Find where the given text appears and provide that cell's center as [X, Y] coordinate. 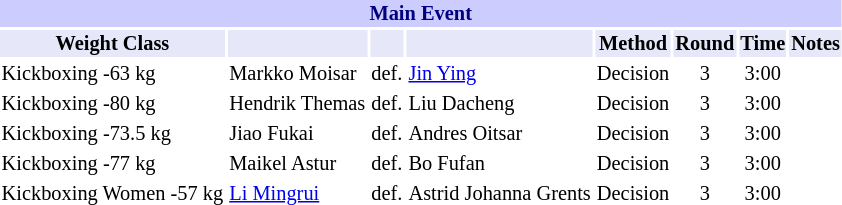
Hendrik Themas [298, 104]
Main Event [420, 14]
Weight Class [112, 44]
Method [632, 44]
Notes [816, 44]
Round [705, 44]
Andres Oitsar [500, 134]
Jin Ying [500, 74]
Kickboxing -73.5 kg [112, 134]
Jiao Fukai [298, 134]
Markko Moisar [298, 74]
Kickboxing -77 kg [112, 164]
Time [763, 44]
Maikel Astur [298, 164]
Bo Fufan [500, 164]
Liu Dacheng [500, 104]
Kickboxing -63 kg [112, 74]
Kickboxing -80 kg [112, 104]
